Return [x, y] of the center of cell containing provided text 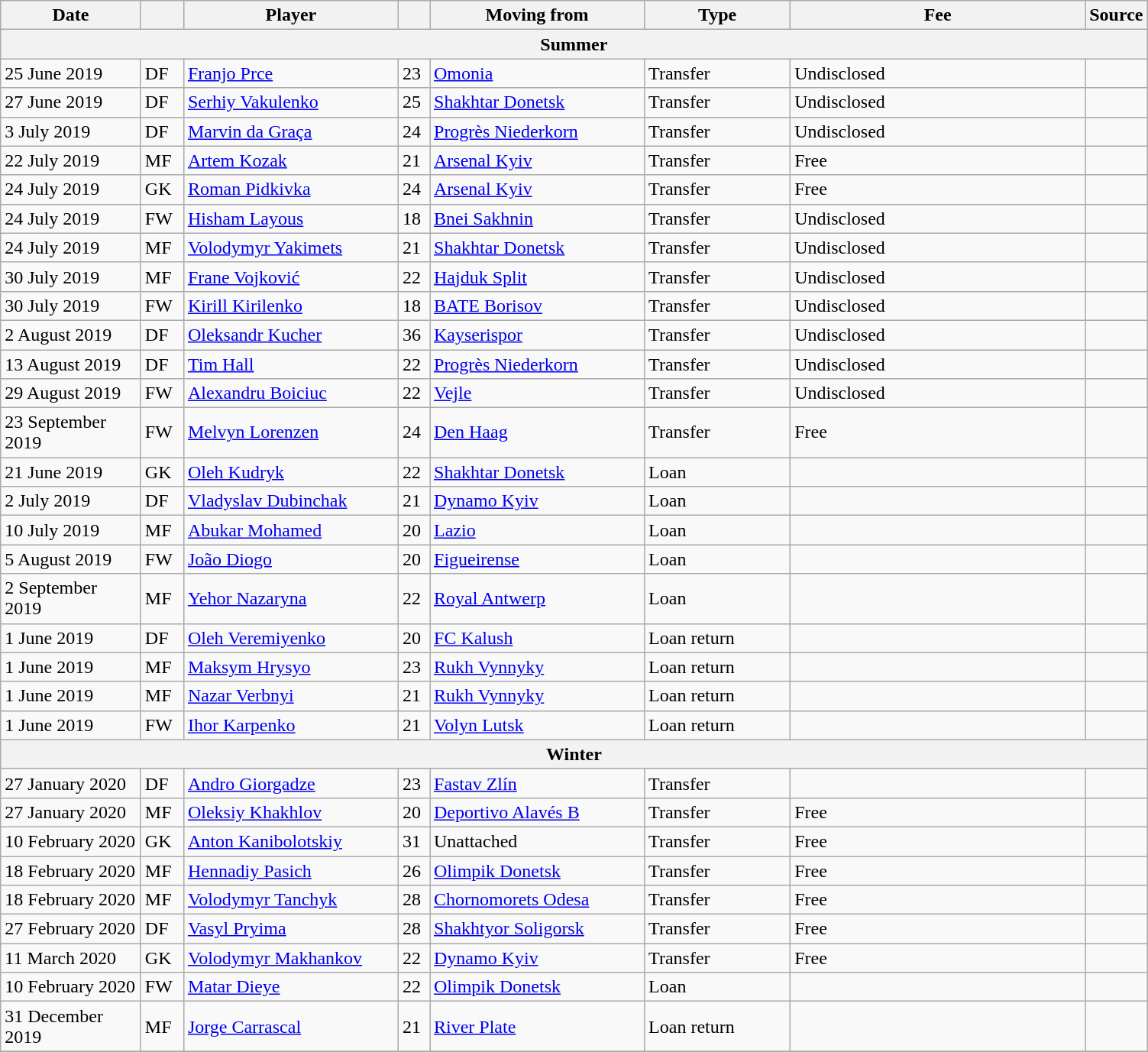
Marvin da Graça [290, 131]
Roman Pidkivka [290, 189]
Oleksandr Kucher [290, 335]
Royal Antwerp [536, 599]
João Diogo [290, 559]
BATE Borisov [536, 306]
Matar Dieye [290, 987]
Deportivo Alavés B [536, 812]
10 July 2019 [71, 530]
27 February 2020 [71, 929]
27 June 2019 [71, 102]
21 June 2019 [71, 472]
Volodymyr Yakimets [290, 248]
Fastav Zlín [536, 783]
Abukar Mohamed [290, 530]
Figueirense [536, 559]
Type [718, 15]
Unattached [536, 841]
13 August 2019 [71, 364]
Hajduk Split [536, 277]
Maksym Hrysyo [290, 667]
Shakhtyor Soligorsk [536, 929]
Vasyl Pryima [290, 929]
Vejle [536, 393]
Chornomorets Odesa [536, 900]
Player [290, 15]
Serhiy Vakulenko [290, 102]
23 September 2019 [71, 432]
Oleh Veremiyenko [290, 638]
2 September 2019 [71, 599]
25 June 2019 [71, 73]
25 [414, 102]
Artem Kozak [290, 160]
Anton Kanibolotskiy [290, 841]
Kirill Kirilenko [290, 306]
Vladyslav Dubinchak [290, 501]
22 July 2019 [71, 160]
2 July 2019 [71, 501]
Source [1117, 15]
Andro Giorgadze [290, 783]
Hennadiy Pasich [290, 870]
Omonia [536, 73]
Winter [574, 754]
Lazio [536, 530]
Melvyn Lorenzen [290, 432]
Franjo Prce [290, 73]
Oleksiy Khakhlov [290, 812]
Yehor Nazaryna [290, 599]
Frane Vojković [290, 277]
Kayserispor [536, 335]
Alexandru Boiciuc [290, 393]
Volodymyr Tanchyk [290, 900]
Ihor Karpenko [290, 725]
Summer [574, 44]
Bnei Sakhnin [536, 218]
River Plate [536, 1027]
Den Haag [536, 432]
Jorge Carrascal [290, 1027]
Fee [938, 15]
Moving from [536, 15]
Hisham Layous [290, 218]
36 [414, 335]
Volodymyr Makhankov [290, 958]
Tim Hall [290, 364]
Nazar Verbnyi [290, 696]
29 August 2019 [71, 393]
Volyn Lutsk [536, 725]
FC Kalush [536, 638]
26 [414, 870]
Oleh Kudryk [290, 472]
11 March 2020 [71, 958]
31 December 2019 [71, 1027]
Date [71, 15]
31 [414, 841]
2 August 2019 [71, 335]
3 July 2019 [71, 131]
5 August 2019 [71, 559]
